Capture the cell that displays the provided text and extract its (X, Y) central coordinate. 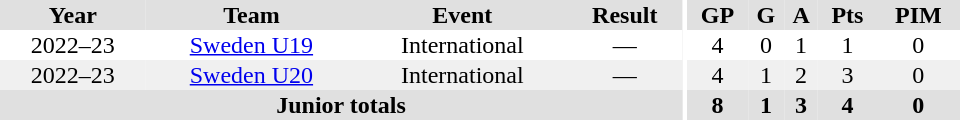
GP (718, 15)
Result (625, 15)
Event (462, 15)
Junior totals (341, 105)
2 (801, 75)
Sweden U19 (252, 45)
Sweden U20 (252, 75)
G (766, 15)
Pts (848, 15)
A (801, 15)
Year (73, 15)
8 (718, 105)
PIM (918, 15)
Team (252, 15)
